Return the [X, Y] coordinate for the center point of the cell that contains the specified text.  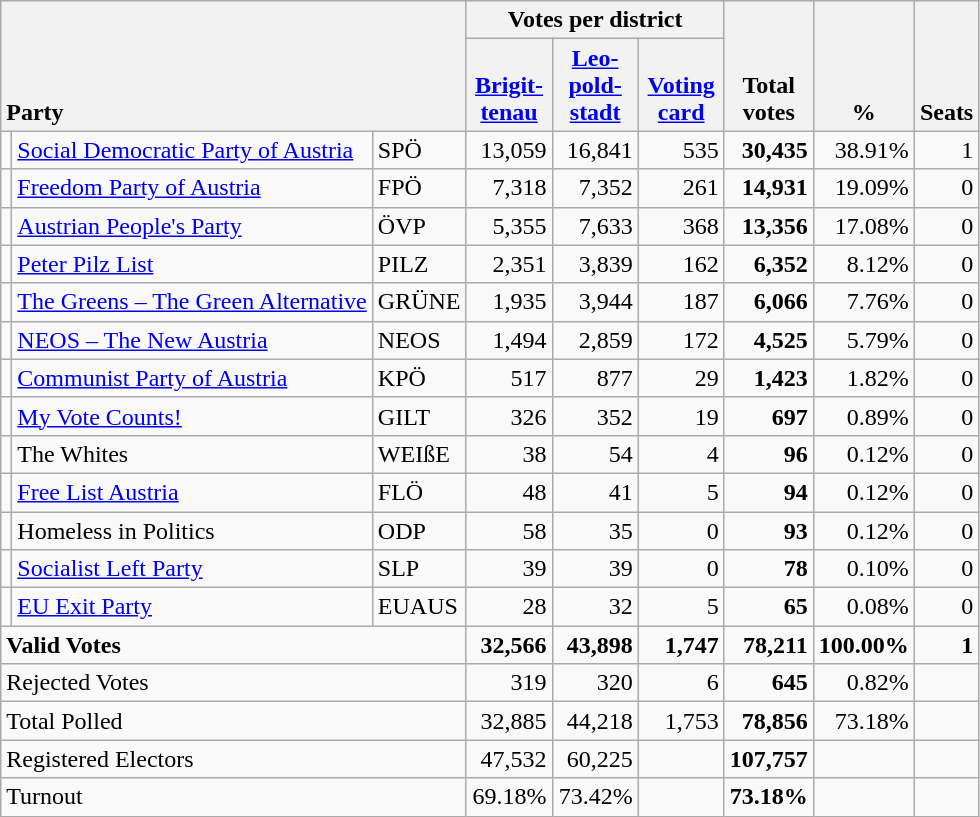
28 [509, 607]
Votes per district [595, 20]
The Greens – The Green Alternative [192, 302]
60,225 [595, 759]
47,532 [509, 759]
% [864, 66]
7,352 [595, 188]
FLÖ [419, 492]
32,885 [509, 721]
320 [595, 683]
Totalvotes [768, 66]
Brigit-tenau [509, 85]
0.89% [864, 416]
58 [509, 531]
ODP [419, 531]
4 [681, 454]
3,839 [595, 264]
93 [768, 531]
107,757 [768, 759]
78 [768, 569]
7.76% [864, 302]
368 [681, 226]
Rejected Votes [234, 683]
GRÜNE [419, 302]
NEOS [419, 340]
7,318 [509, 188]
SLP [419, 569]
100.00% [864, 645]
43,898 [595, 645]
19 [681, 416]
0.08% [864, 607]
Total Polled [234, 721]
Free List Austria [192, 492]
48 [509, 492]
NEOS – The New Austria [192, 340]
78,211 [768, 645]
38 [509, 454]
14,931 [768, 188]
319 [509, 683]
172 [681, 340]
7,633 [595, 226]
6,352 [768, 264]
54 [595, 454]
1,747 [681, 645]
1,494 [509, 340]
352 [595, 416]
41 [595, 492]
29 [681, 378]
2,351 [509, 264]
697 [768, 416]
69.18% [509, 797]
1,935 [509, 302]
0.82% [864, 683]
73.42% [595, 797]
Peter Pilz List [192, 264]
Registered Electors [234, 759]
8.12% [864, 264]
3,944 [595, 302]
EU Exit Party [192, 607]
44,218 [595, 721]
KPÖ [419, 378]
65 [768, 607]
Social Democratic Party of Austria [192, 150]
13,059 [509, 150]
35 [595, 531]
My Vote Counts! [192, 416]
32 [595, 607]
Leo-pold-stadt [595, 85]
645 [768, 683]
1,753 [681, 721]
19.09% [864, 188]
1,423 [768, 378]
Votingcard [681, 85]
Austrian People's Party [192, 226]
EUAUS [419, 607]
Freedom Party of Austria [192, 188]
GILT [419, 416]
2,859 [595, 340]
Seats [946, 66]
30,435 [768, 150]
Socialist Left Party [192, 569]
535 [681, 150]
6,066 [768, 302]
5,355 [509, 226]
261 [681, 188]
32,566 [509, 645]
SPÖ [419, 150]
94 [768, 492]
162 [681, 264]
13,356 [768, 226]
0.10% [864, 569]
16,841 [595, 150]
Party [234, 66]
PILZ [419, 264]
The Whites [192, 454]
Valid Votes [234, 645]
877 [595, 378]
517 [509, 378]
96 [768, 454]
WEIßE [419, 454]
FPÖ [419, 188]
187 [681, 302]
1.82% [864, 378]
Homeless in Politics [192, 531]
4,525 [768, 340]
17.08% [864, 226]
ÖVP [419, 226]
5.79% [864, 340]
Communist Party of Austria [192, 378]
Turnout [234, 797]
6 [681, 683]
78,856 [768, 721]
38.91% [864, 150]
326 [509, 416]
